Capture the cell that displays the provided text and extract its (X, Y) central coordinate. 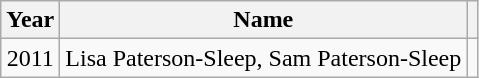
Year (30, 20)
Name (264, 20)
Lisa Paterson-Sleep, Sam Paterson-Sleep (264, 58)
2011 (30, 58)
